Return (x, y) of the center of cell containing provided text 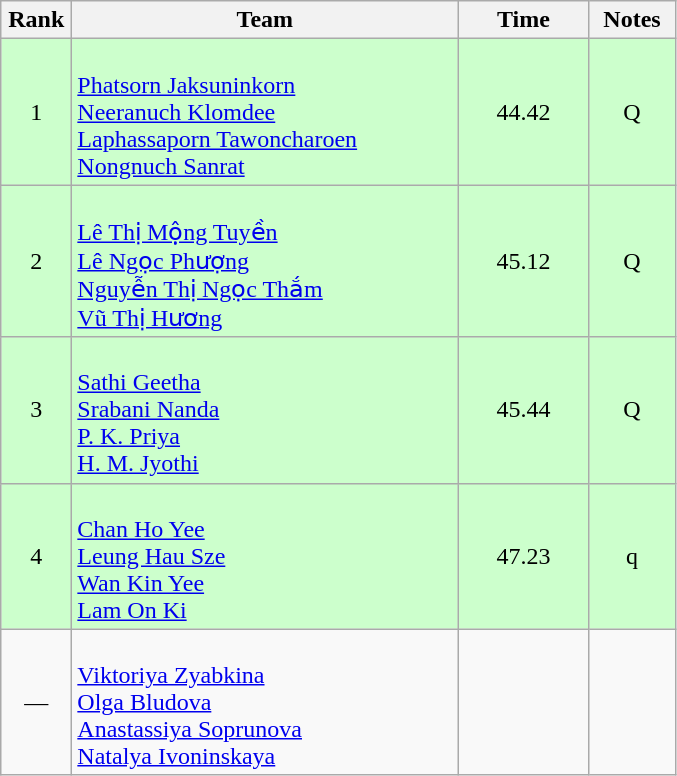
Sathi GeethaSrabani NandaP. K. PriyaH. M. Jyothi (265, 410)
2 (36, 261)
44.42 (524, 112)
3 (36, 410)
45.12 (524, 261)
Chan Ho YeeLeung Hau SzeWan Kin YeeLam On Ki (265, 556)
q (632, 556)
Phatsorn JaksuninkornNeeranuch KlomdeeLaphassaporn TawoncharoenNongnuch Sanrat (265, 112)
— (36, 702)
Team (265, 20)
4 (36, 556)
Rank (36, 20)
Viktoriya ZyabkinaOlga BludovaAnastassiya SoprunovaNatalya Ivoninskaya (265, 702)
1 (36, 112)
Time (524, 20)
Notes (632, 20)
Lê Thị Mộng TuyềnLê Ngọc PhượngNguyễn Thị Ngọc ThắmVũ Thị Hương (265, 261)
47.23 (524, 556)
45.44 (524, 410)
